Return (x, y) of the center of cell containing provided text 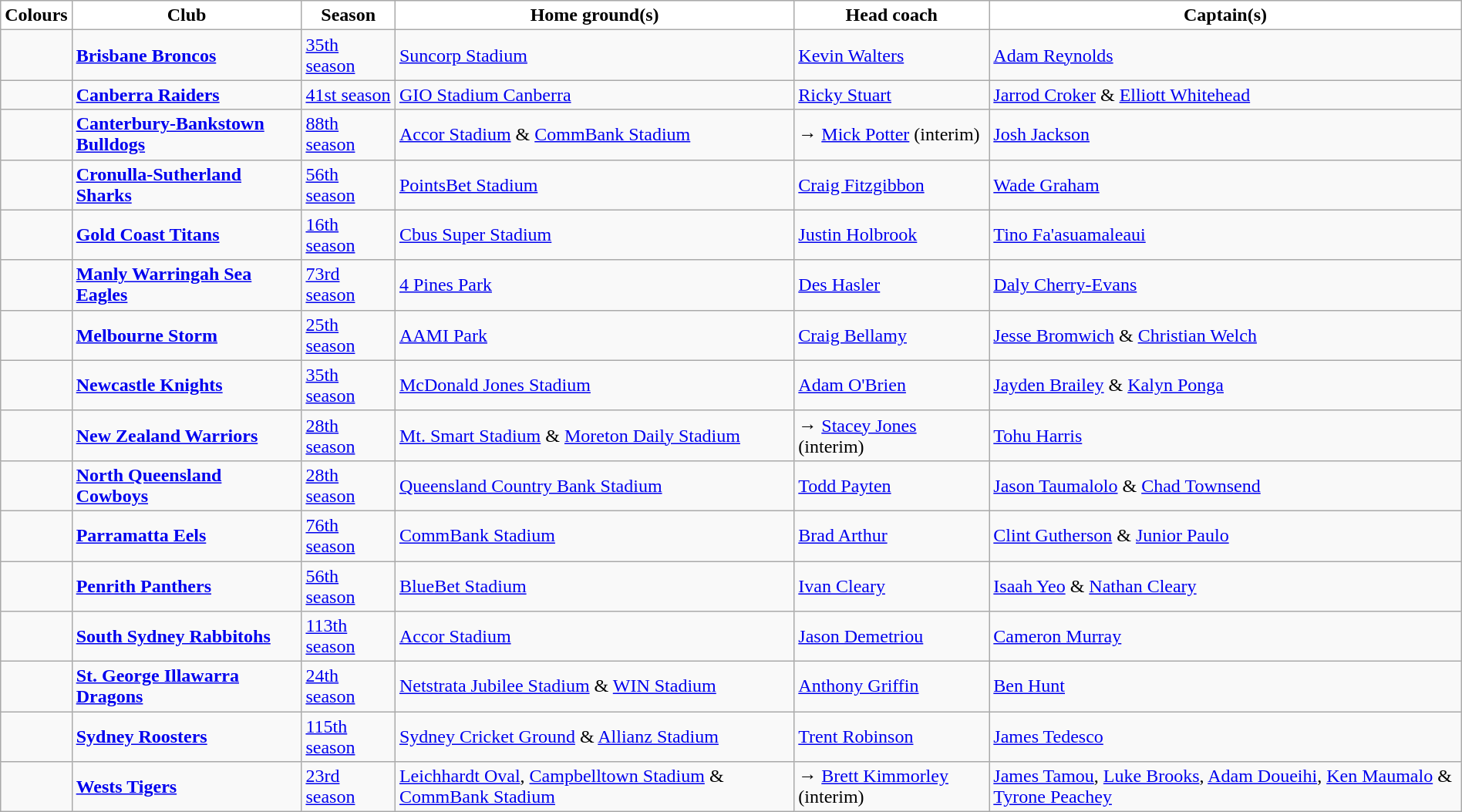
Jarrod Croker & Elliott Whitehead (1225, 95)
Queensland Country Bank Stadium (594, 486)
Tino Fa'asuamaleaui (1225, 234)
Canberra Raiders (187, 95)
Clint Gutherson & Junior Paulo (1225, 535)
Jayden Brailey & Kalyn Ponga (1225, 386)
AAMI Park (594, 335)
New Zealand Warriors (187, 435)
73rd season (349, 285)
Club (187, 15)
→ Brett Kimmorley (interim) (891, 787)
41st season (349, 95)
Adam Reynolds (1225, 56)
25th season (349, 335)
Suncorp Stadium (594, 56)
Jesse Bromwich & Christian Welch (1225, 335)
4 Pines Park (594, 285)
Captain(s) (1225, 15)
Season (349, 15)
23rd season (349, 787)
James Tamou, Luke Brooks, Adam Doueihi, Ken Maumalo & Tyrone Peachey (1225, 787)
Tohu Harris (1225, 435)
113th season (349, 637)
115th season (349, 737)
Ben Hunt (1225, 686)
Cameron Murray (1225, 637)
Head coach (891, 15)
Wests Tigers (187, 787)
Wade Graham (1225, 185)
Craig Fitzgibbon (891, 185)
Canterbury-Bankstown Bulldogs (187, 134)
Adam O'Brien (891, 386)
Newcastle Knights (187, 386)
James Tedesco (1225, 737)
Penrith Panthers (187, 586)
88th season (349, 134)
GIO Stadium Canberra (594, 95)
Ricky Stuart (891, 95)
Brisbane Broncos (187, 56)
16th season (349, 234)
CommBank Stadium (594, 535)
Gold Coast Titans (187, 234)
Cbus Super Stadium (594, 234)
Jason Taumalolo & Chad Townsend (1225, 486)
Anthony Griffin (891, 686)
Craig Bellamy (891, 335)
BlueBet Stadium (594, 586)
McDonald Jones Stadium (594, 386)
Parramatta Eels (187, 535)
Justin Holbrook (891, 234)
Des Hasler (891, 285)
→ Mick Potter (interim) (891, 134)
Trent Robinson (891, 737)
Mt. Smart Stadium & Moreton Daily Stadium (594, 435)
Accor Stadium (594, 637)
Sydney Cricket Ground & Allianz Stadium (594, 737)
76th season (349, 535)
Melbourne Storm (187, 335)
Colours (36, 15)
24th season (349, 686)
Brad Arthur (891, 535)
North Queensland Cowboys (187, 486)
St. George Illawarra Dragons (187, 686)
Leichhardt Oval, Campbelltown Stadium & CommBank Stadium (594, 787)
Kevin Walters (891, 56)
Manly Warringah Sea Eagles (187, 285)
Isaah Yeo & Nathan Cleary (1225, 586)
Daly Cherry-Evans (1225, 285)
Netstrata Jubilee Stadium & WIN Stadium (594, 686)
Todd Payten (891, 486)
Sydney Roosters (187, 737)
Jason Demetriou (891, 637)
South Sydney Rabbitohs (187, 637)
→ Stacey Jones (interim) (891, 435)
PointsBet Stadium (594, 185)
Josh Jackson (1225, 134)
Home ground(s) (594, 15)
Cronulla-Sutherland Sharks (187, 185)
Ivan Cleary (891, 586)
Accor Stadium & CommBank Stadium (594, 134)
